Scan for the cell matching the given text and deliver its [X, Y] coordinate at center. 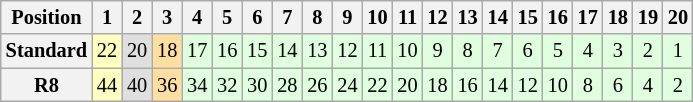
26 [317, 85]
28 [287, 85]
24 [347, 85]
32 [227, 85]
Position [46, 17]
R8 [46, 85]
40 [137, 85]
Standard [46, 51]
44 [107, 85]
36 [167, 85]
19 [648, 17]
34 [197, 85]
30 [257, 85]
